Identify which cell holds the provided text, then report its [X, Y] central coordinate. 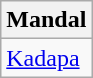
Kadapa [46, 58]
Mandal [46, 20]
